Locate the cell with the specified text and output its [x, y] center coordinate. 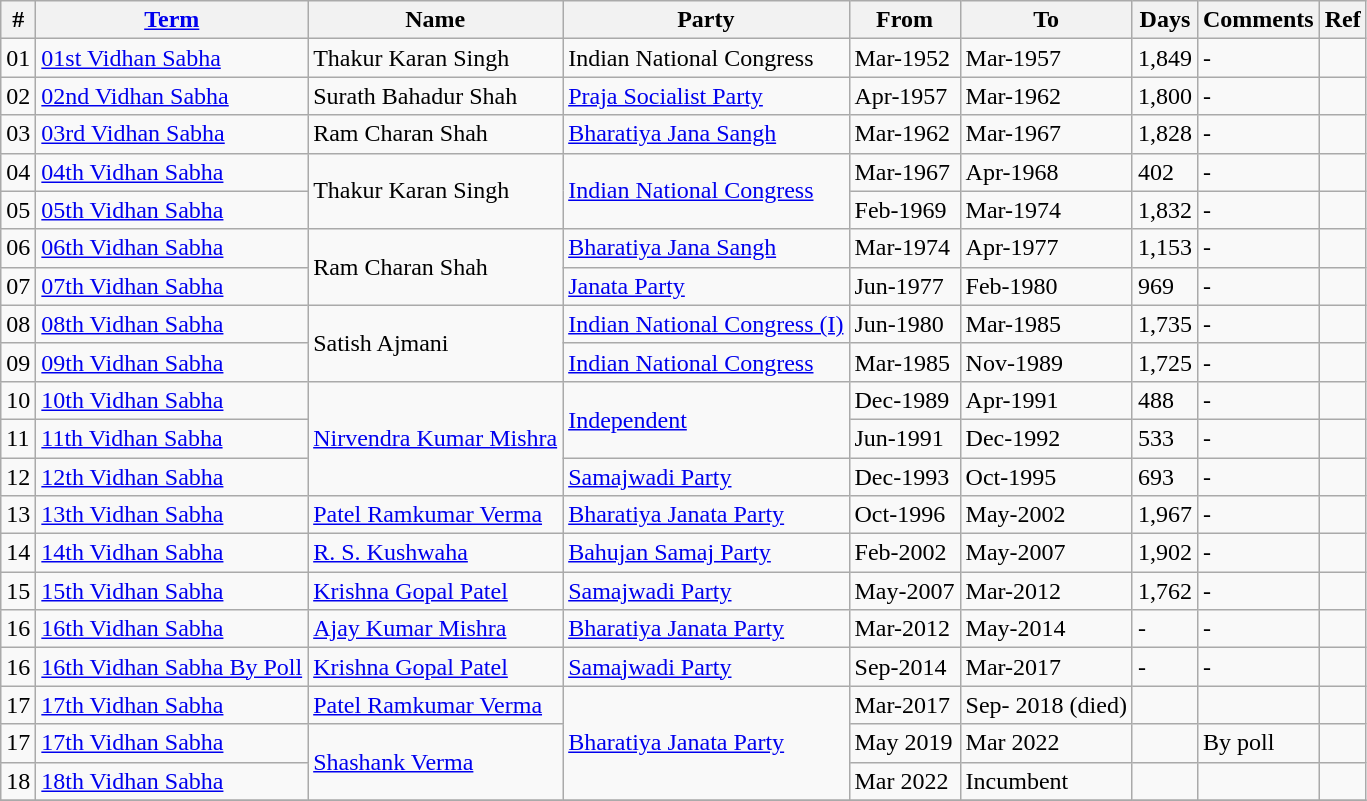
Mar-1957 [1046, 58]
1,828 [1164, 134]
Dec-1993 [904, 477]
Ajay Kumar Mishra [436, 629]
Apr-1977 [1046, 248]
18 [18, 781]
01 [18, 58]
Dec-1989 [904, 400]
Bahujan Samaj Party [706, 553]
07th Vidhan Sabha [172, 286]
08 [18, 324]
06 [18, 248]
Jun-1991 [904, 438]
05th Vidhan Sabha [172, 210]
402 [1164, 172]
13th Vidhan Sabha [172, 515]
14th Vidhan Sabha [172, 553]
May-2014 [1046, 629]
16th Vidhan Sabha By Poll [172, 667]
From [904, 20]
10 [18, 400]
Party [706, 20]
11th Vidhan Sabha [172, 438]
02 [18, 96]
Sep- 2018 (died) [1046, 705]
Jun-1980 [904, 324]
04th Vidhan Sabha [172, 172]
May-2002 [1046, 515]
06th Vidhan Sabha [172, 248]
Apr-1991 [1046, 400]
1,762 [1164, 591]
Apr-1957 [904, 96]
13 [18, 515]
12th Vidhan Sabha [172, 477]
Satish Ajmani [436, 343]
15th Vidhan Sabha [172, 591]
1,735 [1164, 324]
693 [1164, 477]
Days [1164, 20]
488 [1164, 400]
Term [172, 20]
969 [1164, 286]
11 [18, 438]
02nd Vidhan Sabha [172, 96]
1,800 [1164, 96]
Feb-1980 [1046, 286]
# [18, 20]
1,849 [1164, 58]
12 [18, 477]
1,902 [1164, 553]
05 [18, 210]
Comments [1258, 20]
Feb-2002 [904, 553]
Indian National Congress (I) [706, 324]
Feb-1969 [904, 210]
18th Vidhan Sabha [172, 781]
03 [18, 134]
Apr-1968 [1046, 172]
Oct-1996 [904, 515]
1,832 [1164, 210]
Ref [1342, 20]
By poll [1258, 743]
533 [1164, 438]
01st Vidhan Sabha [172, 58]
Praja Socialist Party [706, 96]
Nov-1989 [1046, 362]
To [1046, 20]
1,967 [1164, 515]
Janata Party [706, 286]
R. S. Kushwaha [436, 553]
May 2019 [904, 743]
07 [18, 286]
Mar-1952 [904, 58]
Oct-1995 [1046, 477]
16th Vidhan Sabha [172, 629]
Sep-2014 [904, 667]
08th Vidhan Sabha [172, 324]
1,153 [1164, 248]
Surath Bahadur Shah [436, 96]
Name [436, 20]
Jun-1977 [904, 286]
15 [18, 591]
09th Vidhan Sabha [172, 362]
Dec-1992 [1046, 438]
14 [18, 553]
Nirvendra Kumar Mishra [436, 438]
Independent [706, 419]
Incumbent [1046, 781]
03rd Vidhan Sabha [172, 134]
10th Vidhan Sabha [172, 400]
Shashank Verma [436, 762]
04 [18, 172]
1,725 [1164, 362]
09 [18, 362]
